Find where the given text appears and provide that cell's center as (x, y) coordinate. 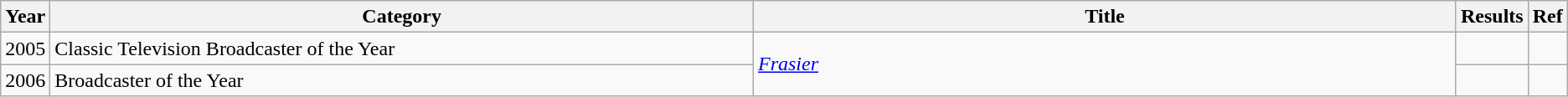
Broadcaster of the Year (402, 80)
Category (402, 17)
Title (1104, 17)
Ref (1548, 17)
2006 (25, 80)
Frasier (1104, 64)
Year (25, 17)
Classic Television Broadcaster of the Year (402, 48)
2005 (25, 48)
Results (1492, 17)
